From the cell containing the given text, extract its center point as (x, y) coordinate. 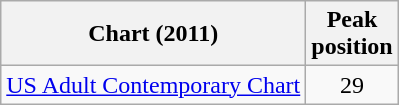
Chart (2011) (154, 34)
29 (352, 85)
US Adult Contemporary Chart (154, 85)
Peakposition (352, 34)
